From the cell containing the given text, extract its center point as [X, Y] coordinate. 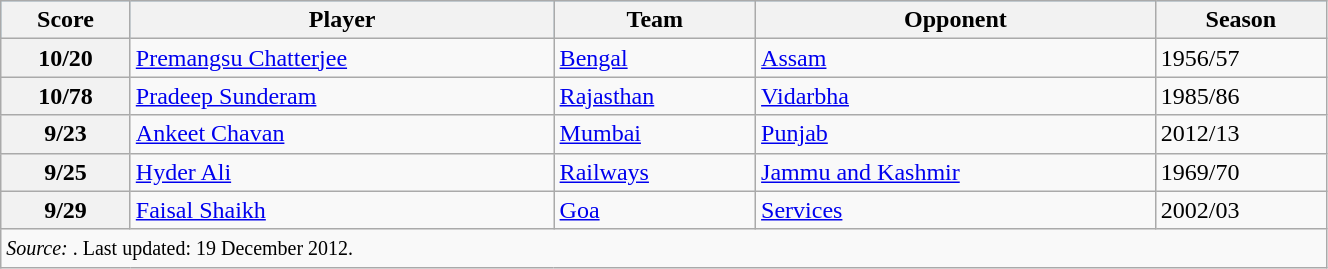
Pradeep Sunderam [342, 96]
Team [654, 20]
Services [956, 210]
1985/86 [1240, 96]
Faisal Shaikh [342, 210]
Railways [654, 172]
Player [342, 20]
1956/57 [1240, 58]
Assam [956, 58]
Jammu and Kashmir [956, 172]
2002/03 [1240, 210]
Vidarbha [956, 96]
Mumbai [654, 134]
9/25 [66, 172]
1969/70 [1240, 172]
Goa [654, 210]
Bengal [654, 58]
Hyder Ali [342, 172]
Rajasthan [654, 96]
10/20 [66, 58]
2012/13 [1240, 134]
9/23 [66, 134]
Score [66, 20]
9/29 [66, 210]
Premangsu Chatterjee [342, 58]
Season [1240, 20]
10/78 [66, 96]
Punjab [956, 134]
Ankeet Chavan [342, 134]
Source: . Last updated: 19 December 2012. [664, 248]
Opponent [956, 20]
